Scan for the cell matching the given text and deliver its [x, y] coordinate at center. 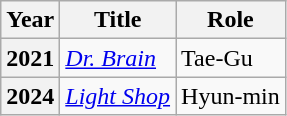
Tae-Gu [231, 58]
Dr. Brain [118, 58]
2024 [30, 96]
Light Shop [118, 96]
Hyun-min [231, 96]
Role [231, 20]
Year [30, 20]
Title [118, 20]
2021 [30, 58]
